Extract the [x, y] coordinate from the center of the cell holding the provided text.  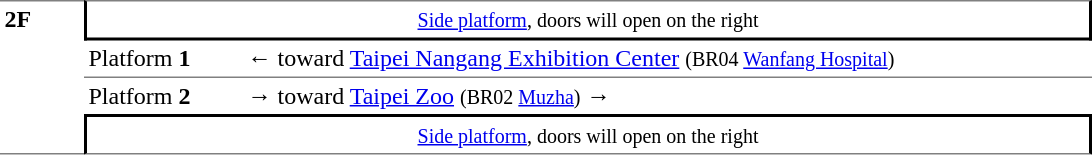
2F [42, 77]
Platform 1 [164, 59]
→ toward Taipei Zoo (BR02 Muzha) → [668, 96]
Platform 2 [164, 96]
← toward Taipei Nangang Exhibition Center (BR04 Wanfang Hospital) [668, 59]
